Determine the [x, y] coordinate at the center of the cell enclosing the given text.  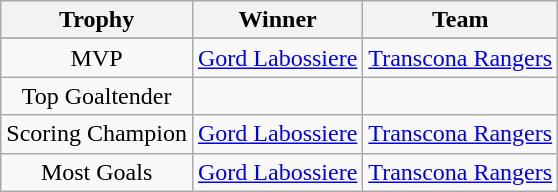
Top Goaltender [97, 96]
Scoring Champion [97, 134]
Trophy [97, 20]
Winner [277, 20]
MVP [97, 58]
Most Goals [97, 172]
Team [460, 20]
